For the text-containing cell, return its midpoint in [X, Y] coordinate format. 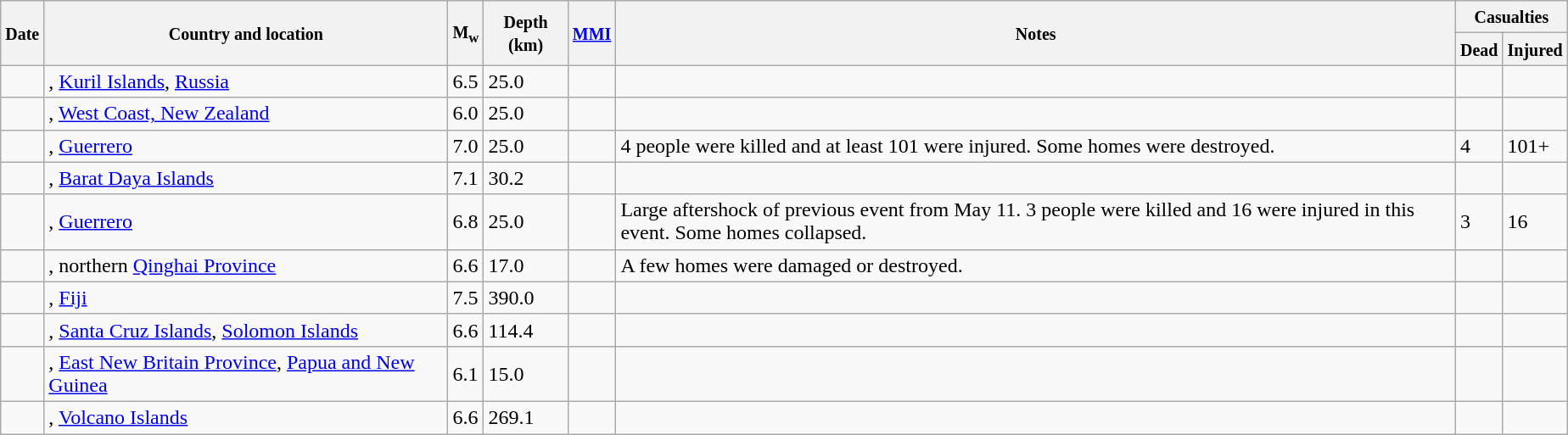
101+ [1535, 146]
4 [1479, 146]
15.0 [526, 373]
Large aftershock of previous event from May 11. 3 people were killed and 16 were injured in this event. Some homes collapsed. [1036, 222]
7.1 [466, 178]
Casualties [1511, 17]
, Volcano Islands [246, 417]
269.1 [526, 417]
Notes [1036, 33]
Country and location [246, 33]
30.2 [526, 178]
7.0 [466, 146]
, Barat Daya Islands [246, 178]
, Santa Cruz Islands, Solomon Islands [246, 330]
Injured [1535, 49]
Date [22, 33]
, West Coast, New Zealand [246, 114]
390.0 [526, 298]
Dead [1479, 49]
4 people were killed and at least 101 were injured. Some homes were destroyed. [1036, 146]
6.8 [466, 222]
6.0 [466, 114]
7.5 [466, 298]
, Fiji [246, 298]
17.0 [526, 265]
6.1 [466, 373]
, Kuril Islands, Russia [246, 81]
Mw [466, 33]
MMI [592, 33]
16 [1535, 222]
, northern Qinghai Province [246, 265]
, East New Britain Province, Papua and New Guinea [246, 373]
3 [1479, 222]
A few homes were damaged or destroyed. [1036, 265]
6.5 [466, 81]
114.4 [526, 330]
Depth (km) [526, 33]
